For the text-containing cell, return its midpoint in (x, y) coordinate format. 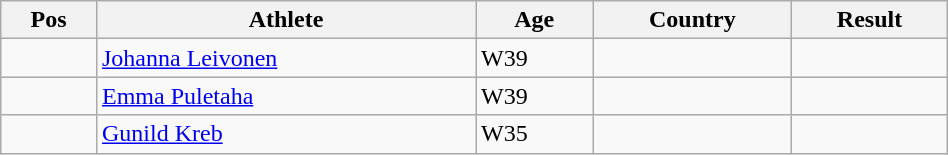
Country (692, 20)
W35 (534, 134)
Result (870, 20)
Emma Puletaha (286, 96)
Athlete (286, 20)
Gunild Kreb (286, 134)
Johanna Leivonen (286, 58)
Pos (49, 20)
Age (534, 20)
